Output the (X, Y) coordinate of the center of the cell containing the given text.  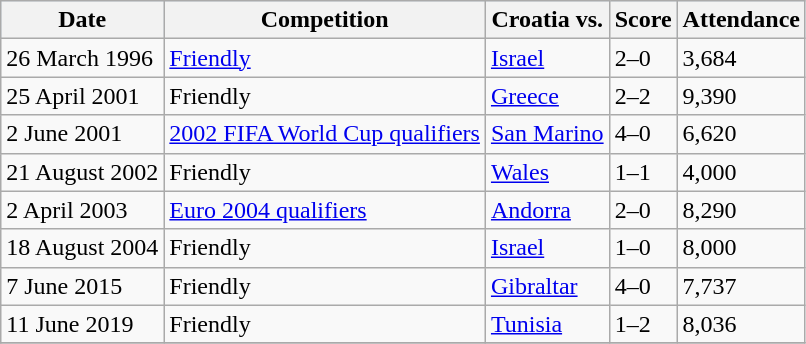
Date (82, 20)
Greece (547, 96)
Tunisia (547, 324)
3,684 (741, 58)
8,000 (741, 248)
18 August 2004 (82, 248)
Croatia vs. (547, 20)
11 June 2019 (82, 324)
21 August 2002 (82, 172)
2–2 (643, 96)
8,036 (741, 324)
Competition (325, 20)
8,290 (741, 210)
9,390 (741, 96)
Attendance (741, 20)
Gibraltar (547, 286)
Euro 2004 qualifiers (325, 210)
7 June 2015 (82, 286)
7,737 (741, 286)
25 April 2001 (82, 96)
26 March 1996 (82, 58)
6,620 (741, 134)
2 April 2003 (82, 210)
2 June 2001 (82, 134)
1–2 (643, 324)
Wales (547, 172)
4,000 (741, 172)
1–0 (643, 248)
1–1 (643, 172)
Score (643, 20)
Andorra (547, 210)
2002 FIFA World Cup qualifiers (325, 134)
San Marino (547, 134)
